Capture the cell that displays the provided text and extract its [X, Y] central coordinate. 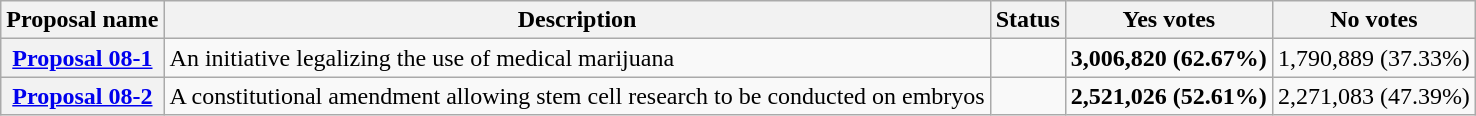
2,521,026 (52.61%) [1168, 96]
Proposal name [82, 20]
Proposal 08-2 [82, 96]
Description [577, 20]
No votes [1374, 20]
1,790,889 (37.33%) [1374, 58]
A constitutional amendment allowing stem cell research to be conducted on embryos [577, 96]
Status [1028, 20]
2,271,083 (47.39%) [1374, 96]
Yes votes [1168, 20]
3,006,820 (62.67%) [1168, 58]
An initiative legalizing the use of medical marijuana [577, 58]
Proposal 08-1 [82, 58]
